Determine the [X, Y] coordinate at the center of the cell enclosing the given text.  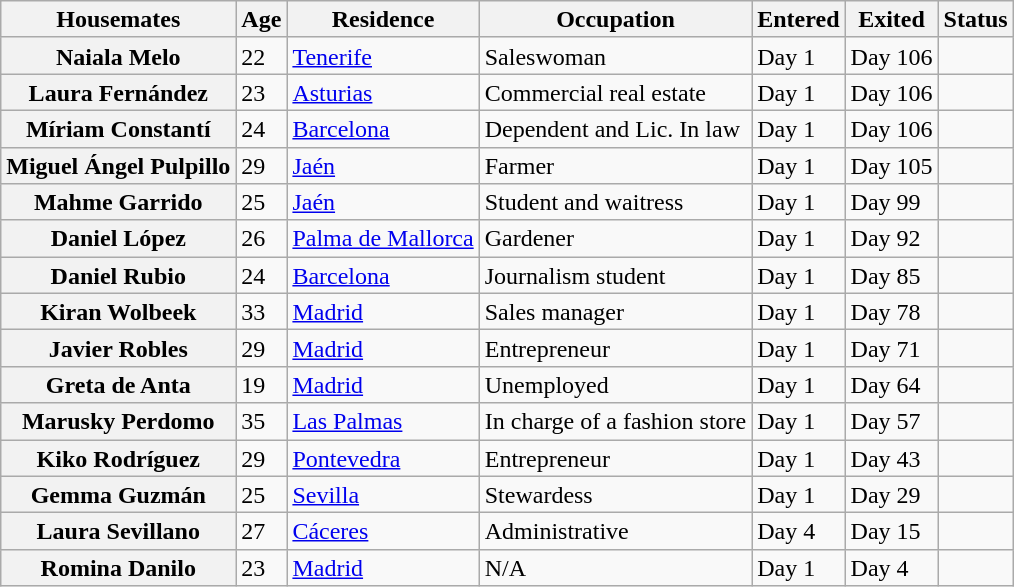
Gardener [616, 238]
Naiala Melo [118, 56]
Student and waitress [616, 202]
Kiko Rodríguez [118, 458]
Day 43 [892, 458]
Housemates [118, 20]
Las Palmas [383, 422]
Javier Robles [118, 348]
Status [976, 20]
Daniel Rubio [118, 276]
33 [262, 312]
Saleswoman [616, 56]
22 [262, 56]
Stewardess [616, 494]
Journalism student [616, 276]
Sales manager [616, 312]
Residence [383, 20]
Asturias [383, 92]
In charge of a fashion store [616, 422]
Day 78 [892, 312]
Tenerife [383, 56]
27 [262, 532]
Day 85 [892, 276]
Míriam Constantí [118, 128]
35 [262, 422]
Kiran Wolbeek [118, 312]
Farmer [616, 166]
Cáceres [383, 532]
Commercial real estate [616, 92]
Mahme Garrido [118, 202]
Entered [798, 20]
Day 99 [892, 202]
Day 92 [892, 238]
Day 29 [892, 494]
Laura Fernández [118, 92]
Administrative [616, 532]
Greta de Anta [118, 384]
Day 15 [892, 532]
Laura Sevillano [118, 532]
Miguel Ángel Pulpillo [118, 166]
Day 64 [892, 384]
Pontevedra [383, 458]
Unemployed [616, 384]
Marusky Perdomo [118, 422]
Day 105 [892, 166]
Sevilla [383, 494]
Palma de Mallorca [383, 238]
Age [262, 20]
Day 71 [892, 348]
19 [262, 384]
Occupation [616, 20]
Day 57 [892, 422]
N/A [616, 568]
Romina Danilo [118, 568]
Daniel López [118, 238]
Exited [892, 20]
Dependent and Lic. In law [616, 128]
26 [262, 238]
Gemma Guzmán [118, 494]
